Determine the (X, Y) coordinate at the center of the cell enclosing the given text.  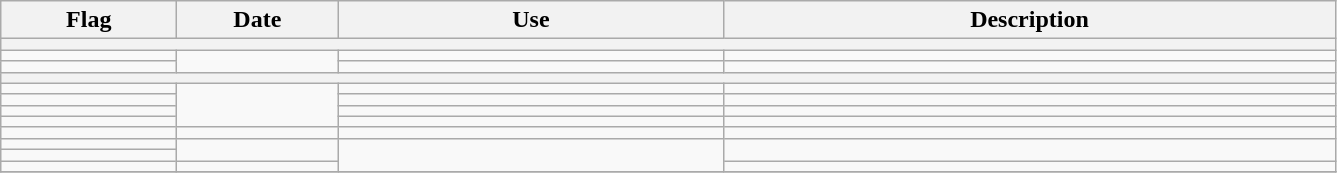
Description (1030, 20)
Date (258, 20)
Flag (89, 20)
Use (531, 20)
